Locate the cell with the specified text and output its [X, Y] center coordinate. 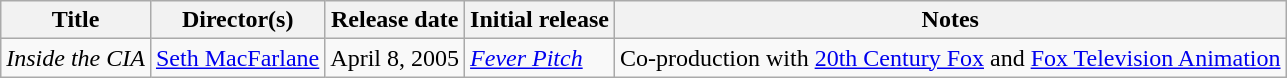
Director(s) [237, 20]
Notes [950, 20]
Title [76, 20]
April 8, 2005 [395, 58]
Co-production with 20th Century Fox and Fox Television Animation [950, 58]
Release date [395, 20]
Initial release [540, 20]
Seth MacFarlane [237, 58]
Fever Pitch [540, 58]
Inside the CIA [76, 58]
